Scan for the cell matching the given text and deliver its [X, Y] coordinate at center. 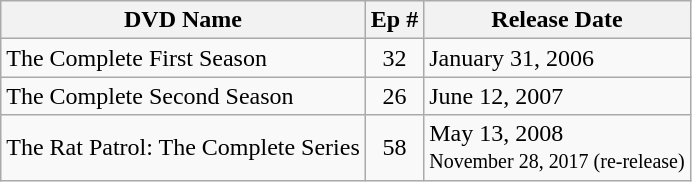
32 [394, 58]
26 [394, 96]
Release Date [557, 20]
May 13, 2008November 28, 2017 (re-release) [557, 148]
DVD Name [184, 20]
Ep # [394, 20]
The Complete First Season [184, 58]
January 31, 2006 [557, 58]
The Rat Patrol: The Complete Series [184, 148]
June 12, 2007 [557, 96]
The Complete Second Season [184, 96]
58 [394, 148]
